Extract the [X, Y] coordinate from the center of the cell holding the provided text.  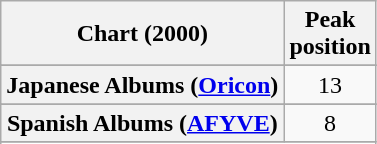
Japanese Albums (Oricon) [142, 85]
Chart (2000) [142, 34]
8 [330, 123]
Peakposition [330, 34]
Spanish Albums (AFYVE) [142, 123]
13 [330, 85]
